Determine the (X, Y) coordinate at the center of the cell enclosing the given text.  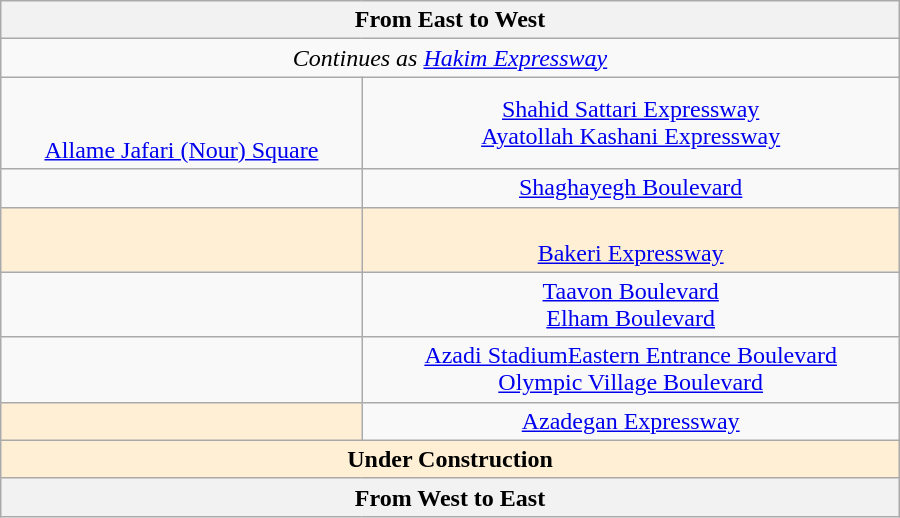
Shahid Sattari Expressway Ayatollah Kashani Expressway (630, 123)
Azadi StadiumEastern Entrance Boulevard Olympic Village Boulevard (630, 370)
Allame Jafari (Nour) Square (182, 123)
Shaghayegh Boulevard (630, 188)
Bakeri Expressway (630, 240)
From East to West (450, 20)
Taavon Boulevard Elham Boulevard (630, 304)
Continues as Hakim Expressway (450, 58)
From West to East (450, 497)
Azadegan Expressway (630, 421)
Under Construction (450, 459)
